Extract the (x, y) coordinate from the center of the cell holding the provided text.  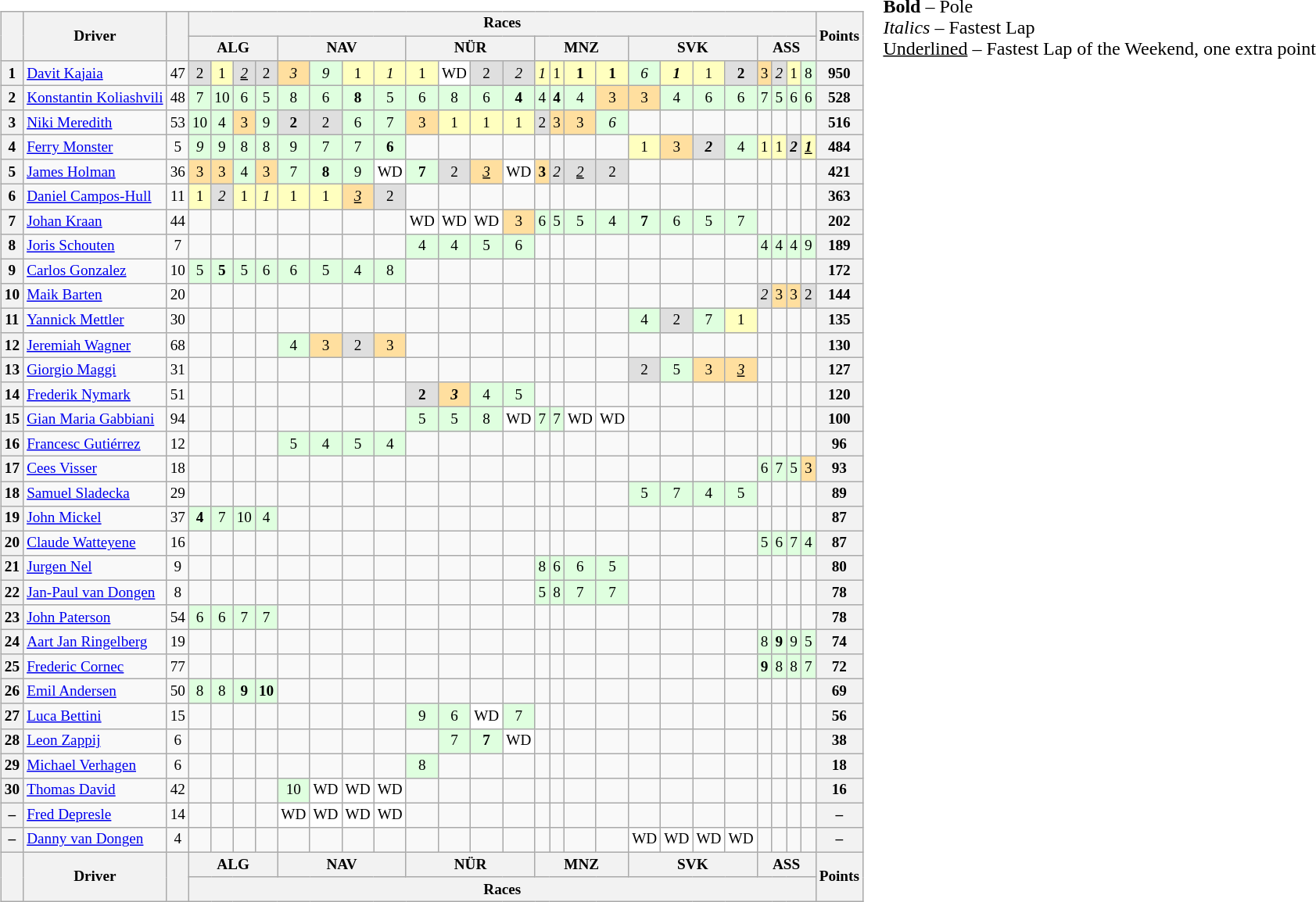
50 (177, 692)
135 (839, 320)
Thomas David (95, 790)
Frederic Cornec (95, 667)
421 (839, 172)
56 (839, 716)
47 (177, 73)
Luca Bettini (95, 716)
Danny van Dongen (95, 840)
51 (177, 395)
Samuel Sladecka (95, 494)
Johan Kraan (95, 222)
James Holman (95, 172)
89 (839, 494)
Cees Visser (95, 469)
93 (839, 469)
John Mickel (95, 518)
23 (12, 617)
72 (839, 667)
22 (12, 592)
31 (177, 370)
202 (839, 222)
Konstantin Koliashvili (95, 98)
172 (839, 271)
27 (12, 716)
Maik Barten (95, 295)
96 (839, 444)
53 (177, 123)
Niki Meredith (95, 123)
28 (12, 741)
37 (177, 518)
130 (839, 345)
Davit Kajaia (95, 73)
80 (839, 568)
Jeremiah Wagner (95, 345)
36 (177, 172)
17 (12, 469)
144 (839, 295)
42 (177, 790)
100 (839, 420)
John Paterson (95, 617)
127 (839, 370)
44 (177, 222)
38 (839, 741)
Aart Jan Ringelberg (95, 642)
Ferry Monster (95, 148)
Leon Zappij (95, 741)
48 (177, 98)
74 (839, 642)
69 (839, 692)
189 (839, 246)
77 (177, 667)
Carlos Gonzalez (95, 271)
528 (839, 98)
25 (12, 667)
Yannick Mettler (95, 320)
21 (12, 568)
Frederik Nymark (95, 395)
Emil Andersen (95, 692)
Daniel Campos-Hull (95, 197)
26 (12, 692)
13 (12, 370)
Joris Schouten (95, 246)
484 (839, 148)
Francesc Gutiérrez (95, 444)
Jurgen Nel (95, 568)
68 (177, 345)
54 (177, 617)
363 (839, 197)
Gian Maria Gabbiani (95, 420)
516 (839, 123)
Giorgio Maggi (95, 370)
94 (177, 420)
Michael Verhagen (95, 766)
24 (12, 642)
Claude Watteyene (95, 543)
950 (839, 73)
Jan-Paul van Dongen (95, 592)
Fred Depresle (95, 815)
120 (839, 395)
